Provide the [x, y] coordinate of the cell's center where the given text is located.  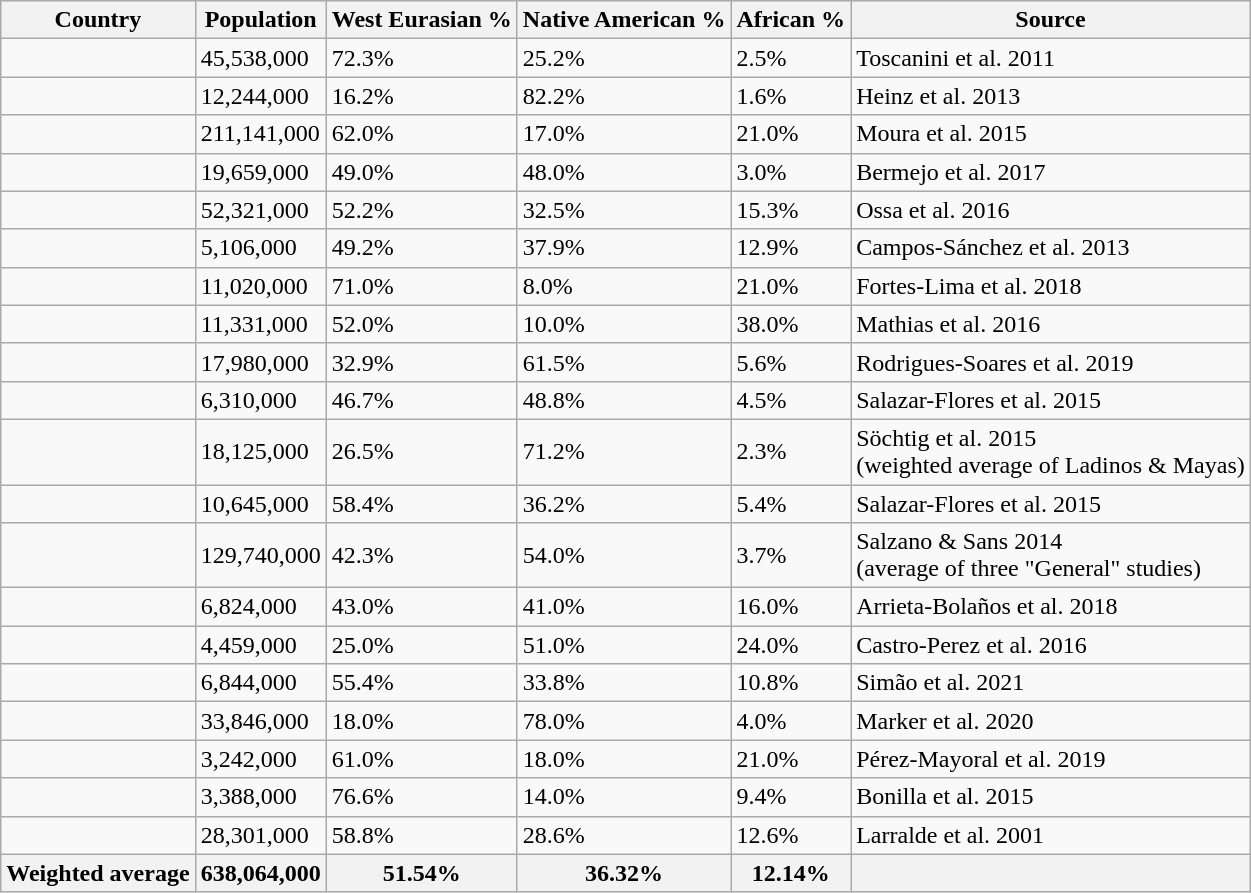
Larralde et al. 2001 [1051, 835]
Moura et al. 2015 [1051, 134]
5,106,000 [260, 248]
62.0% [422, 134]
West Eurasian % [422, 20]
10.8% [791, 683]
16.0% [791, 607]
Salzano & Sans 2014(average of three "General" studies) [1051, 556]
211,141,000 [260, 134]
24.0% [791, 645]
4,459,000 [260, 645]
Country [98, 20]
8.0% [624, 286]
5.4% [791, 503]
58.4% [422, 503]
16.2% [422, 96]
71.0% [422, 286]
82.2% [624, 96]
Population [260, 20]
Castro-Perez et al. 2016 [1051, 645]
4.0% [791, 721]
Mathias et al. 2016 [1051, 324]
32.5% [624, 210]
Toscanini et al. 2011 [1051, 58]
71.2% [624, 452]
12,244,000 [260, 96]
28.6% [624, 835]
Weighted average [98, 873]
3,242,000 [260, 759]
11,331,000 [260, 324]
12.9% [791, 248]
76.6% [422, 797]
28,301,000 [260, 835]
45,538,000 [260, 58]
1.6% [791, 96]
6,310,000 [260, 400]
46.7% [422, 400]
638,064,000 [260, 873]
42.3% [422, 556]
72.3% [422, 58]
Marker et al. 2020 [1051, 721]
5.6% [791, 362]
Bonilla et al. 2015 [1051, 797]
4.5% [791, 400]
6,824,000 [260, 607]
12.6% [791, 835]
18,125,000 [260, 452]
41.0% [624, 607]
17,980,000 [260, 362]
African % [791, 20]
10,645,000 [260, 503]
55.4% [422, 683]
48.0% [624, 172]
78.0% [624, 721]
36.32% [624, 873]
25.2% [624, 58]
3.0% [791, 172]
58.8% [422, 835]
32.9% [422, 362]
Simão et al. 2021 [1051, 683]
Fortes-Lima et al. 2018 [1051, 286]
129,740,000 [260, 556]
19,659,000 [260, 172]
38.0% [791, 324]
52,321,000 [260, 210]
Arrieta-Bolaños et al. 2018 [1051, 607]
15.3% [791, 210]
51.0% [624, 645]
43.0% [422, 607]
6,844,000 [260, 683]
Söchtig et al. 2015(weighted average of Ladinos & Mayas) [1051, 452]
33,846,000 [260, 721]
3.7% [791, 556]
Native American % [624, 20]
Source [1051, 20]
26.5% [422, 452]
49.2% [422, 248]
48.8% [624, 400]
33.8% [624, 683]
52.2% [422, 210]
3,388,000 [260, 797]
10.0% [624, 324]
11,020,000 [260, 286]
61.5% [624, 362]
9.4% [791, 797]
51.54% [422, 873]
37.9% [624, 248]
Bermejo et al. 2017 [1051, 172]
2.3% [791, 452]
Heinz et al. 2013 [1051, 96]
61.0% [422, 759]
49.0% [422, 172]
Ossa et al. 2016 [1051, 210]
14.0% [624, 797]
54.0% [624, 556]
2.5% [791, 58]
12.14% [791, 873]
17.0% [624, 134]
Pérez-Mayoral et al. 2019 [1051, 759]
25.0% [422, 645]
Campos-Sánchez et al. 2013 [1051, 248]
Rodrigues-Soares et al. 2019 [1051, 362]
36.2% [624, 503]
52.0% [422, 324]
